Extract the [x, y] coordinate from the center of the cell holding the provided text.  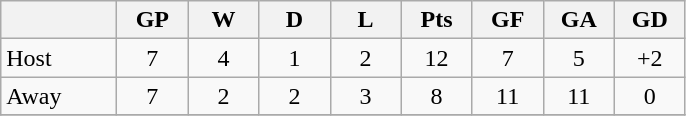
Pts [436, 20]
4 [224, 58]
D [294, 20]
L [366, 20]
0 [650, 96]
1 [294, 58]
Host [59, 58]
5 [578, 58]
GA [578, 20]
Away [59, 96]
3 [366, 96]
GF [508, 20]
8 [436, 96]
W [224, 20]
12 [436, 58]
GP [152, 20]
+2 [650, 58]
GD [650, 20]
